Detect which cell encompasses the target text, then output its [x, y] center coordinate. 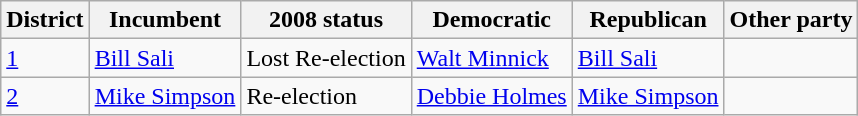
2 [45, 96]
Incumbent [165, 20]
2008 status [326, 20]
1 [45, 58]
Walt Minnick [492, 58]
District [45, 20]
Lost Re-election [326, 58]
Debbie Holmes [492, 96]
Republican [648, 20]
Other party [791, 20]
Democratic [492, 20]
Re-election [326, 96]
